Scan for the cell matching the given text and deliver its [X, Y] coordinate at center. 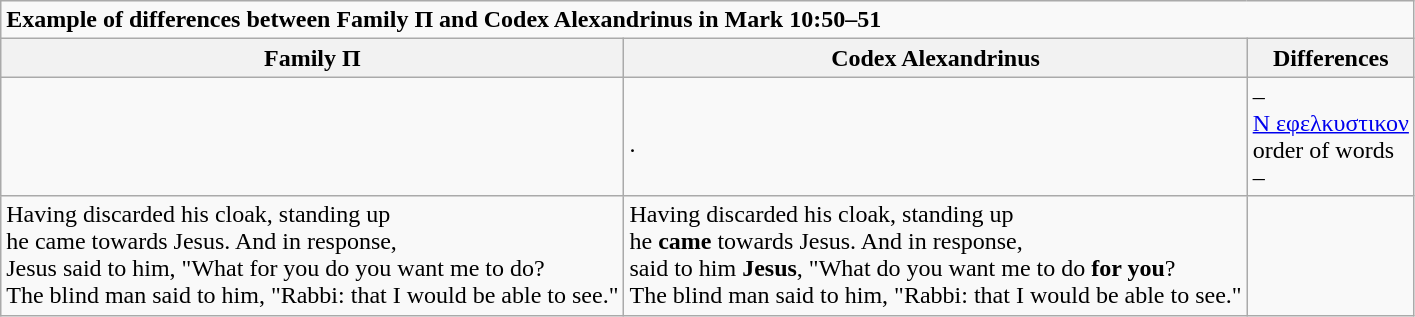
Family Π [312, 58]
· [936, 136]
Differences [1330, 58]
Example of differences between Family Π and Codex Alexandrinus in Mark 10:50–51 [708, 20]
Codex Alexandrinus [936, 58]
– Ν εφελκυστικον order of words – [1330, 136]
